Output the (X, Y) coordinate of the center of the cell containing the given text.  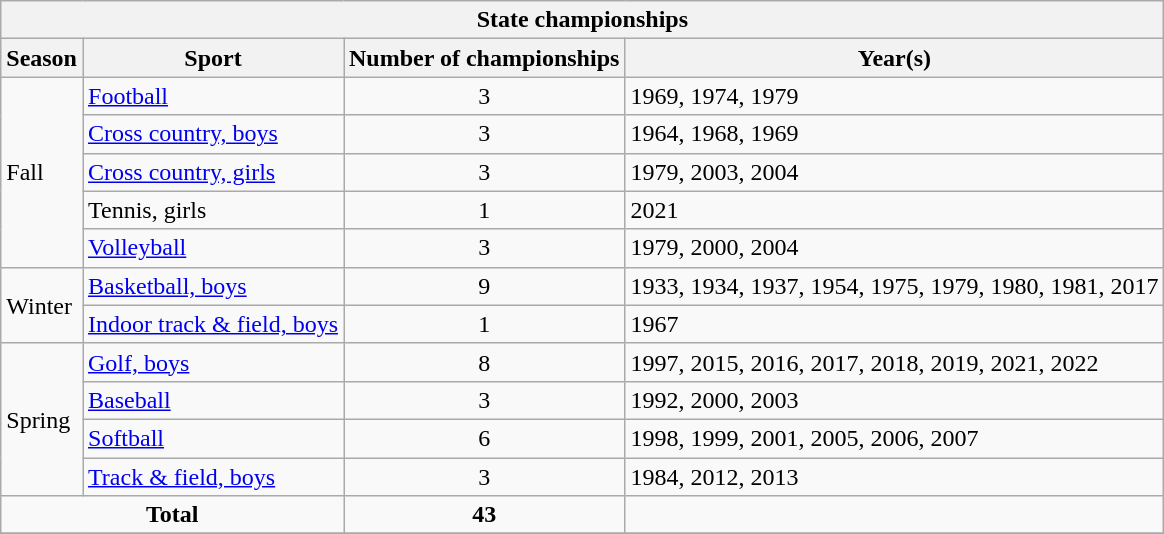
Baseball (212, 400)
8 (484, 362)
Winter (42, 305)
2021 (894, 210)
Cross country, boys (212, 134)
Sport (212, 58)
Golf, boys (212, 362)
1967 (894, 324)
Year(s) (894, 58)
Indoor track & field, boys (212, 324)
Cross country, girls (212, 172)
1998, 1999, 2001, 2005, 2006, 2007 (894, 438)
1997, 2015, 2016, 2017, 2018, 2019, 2021, 2022 (894, 362)
1979, 2003, 2004 (894, 172)
1933, 1934, 1937, 1954, 1975, 1979, 1980, 1981, 2017 (894, 286)
Spring (42, 419)
1984, 2012, 2013 (894, 477)
Season (42, 58)
6 (484, 438)
1992, 2000, 2003 (894, 400)
9 (484, 286)
Fall (42, 172)
Softball (212, 438)
Number of championships (484, 58)
Tennis, girls (212, 210)
1969, 1974, 1979 (894, 96)
Football (212, 96)
State championships (582, 20)
Basketball, boys (212, 286)
1964, 1968, 1969 (894, 134)
Total (172, 515)
1979, 2000, 2004 (894, 248)
43 (484, 515)
Track & field, boys (212, 477)
Volleyball (212, 248)
